Find where the given text appears and provide that cell's center as (x, y) coordinate. 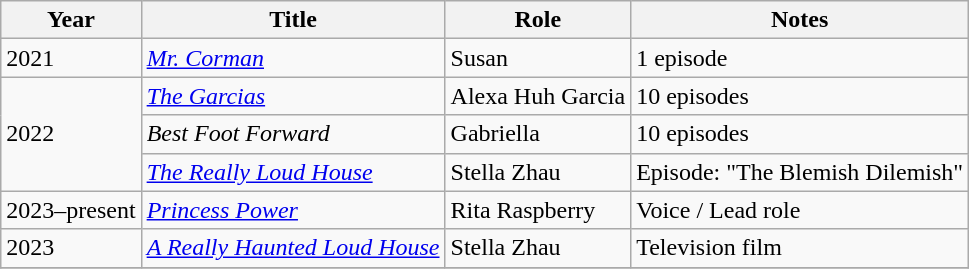
The Garcias (293, 96)
Alexa Huh Garcia (538, 96)
Princess Power (293, 210)
Susan (538, 58)
Year (71, 20)
A Really Haunted Loud House (293, 248)
The Really Loud House (293, 172)
Episode: "The Blemish Dilemish" (800, 172)
2023 (71, 248)
Mr. Corman (293, 58)
Best Foot Forward (293, 134)
2023–present (71, 210)
Title (293, 20)
Notes (800, 20)
1 episode (800, 58)
Television film (800, 248)
Gabriella (538, 134)
Voice / Lead role (800, 210)
Rita Raspberry (538, 210)
Role (538, 20)
2021 (71, 58)
2022 (71, 134)
